Pinpoint the cell where the given text exists, returning its (X, Y) midpoint coordinate. 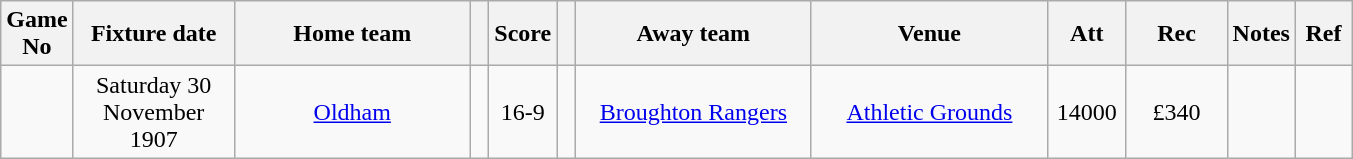
Rec (1176, 34)
Fixture date (154, 34)
Broughton Rangers (693, 112)
Game No (37, 34)
Home team (352, 34)
Att (1086, 34)
Notes (1261, 34)
14000 (1086, 112)
16-9 (523, 112)
£340 (1176, 112)
Score (523, 34)
Oldham (352, 112)
Ref (1323, 34)
Athletic Grounds (929, 112)
Away team (693, 34)
Venue (929, 34)
Saturday 30 November 1907 (154, 112)
